Return the [x, y] coordinate for the center point of the cell that contains the specified text.  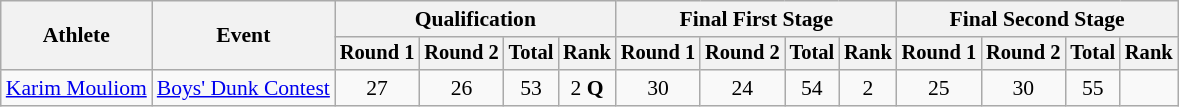
55 [1092, 88]
Qualification [476, 19]
Boys' Dunk Contest [244, 88]
25 [939, 88]
27 [377, 88]
54 [812, 88]
2 [868, 88]
26 [461, 88]
Karim Mouliom [76, 88]
Athlete [76, 36]
Final Second Stage [1038, 19]
Final First Stage [756, 19]
24 [742, 88]
53 [532, 88]
Event [244, 36]
2 Q [587, 88]
